Output the (x, y) coordinate of the center of the cell containing the given text.  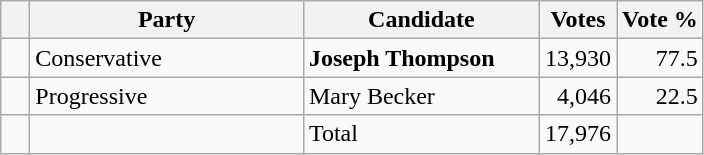
4,046 (578, 96)
77.5 (660, 58)
Progressive (167, 96)
22.5 (660, 96)
17,976 (578, 134)
Candidate (421, 20)
Party (167, 20)
Votes (578, 20)
Conservative (167, 58)
Mary Becker (421, 96)
Vote % (660, 20)
13,930 (578, 58)
Joseph Thompson (421, 58)
Total (421, 134)
